Provide the (X, Y) coordinate of the cell's center where the given text is located.  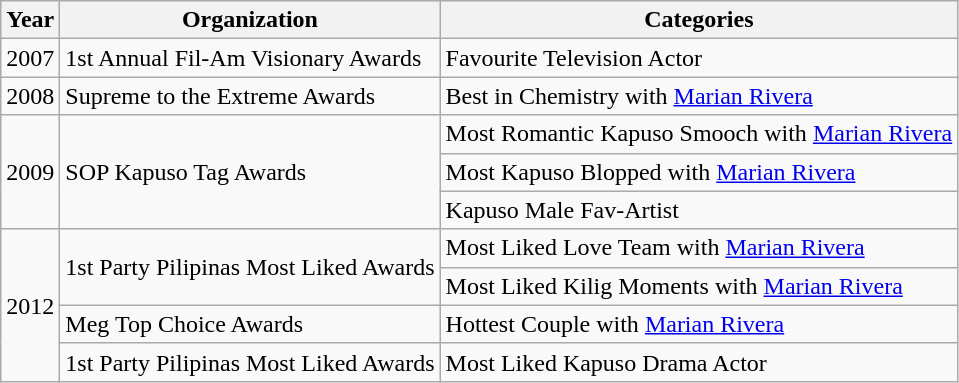
Organization (250, 20)
Most Romantic Kapuso Smooch with Marian Rivera (699, 134)
2009 (30, 172)
Most Kapuso Blopped with Marian Rivera (699, 172)
2012 (30, 305)
Year (30, 20)
2007 (30, 58)
1st Annual Fil-Am Visionary Awards (250, 58)
Most Liked Love Team with Marian Rivera (699, 248)
Favourite Television Actor (699, 58)
SOP Kapuso Tag Awards (250, 172)
2008 (30, 96)
Most Liked Kapuso Drama Actor (699, 362)
Supreme to the Extreme Awards (250, 96)
Categories (699, 20)
Kapuso Male Fav-Artist (699, 210)
Best in Chemistry with Marian Rivera (699, 96)
Hottest Couple with Marian Rivera (699, 324)
Most Liked Kilig Moments with Marian Rivera (699, 286)
Meg Top Choice Awards (250, 324)
